Capture the cell that displays the provided text and extract its [x, y] central coordinate. 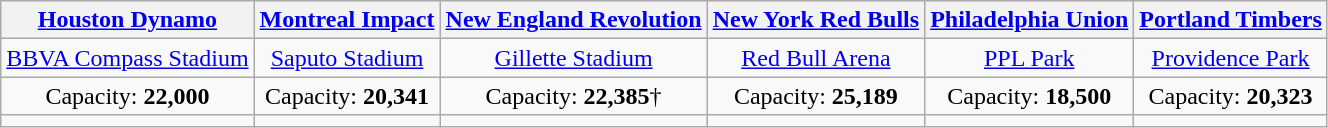
Houston Dynamo [128, 20]
Gillette Stadium [574, 58]
Montreal Impact [347, 20]
Portland Timbers [1231, 20]
PPL Park [1030, 58]
Capacity: 18,500 [1030, 96]
Red Bull Arena [816, 58]
Capacity: 22,000 [128, 96]
Capacity: 22,385† [574, 96]
New England Revolution [574, 20]
Capacity: 20,341 [347, 96]
New York Red Bulls [816, 20]
BBVA Compass Stadium [128, 58]
Philadelphia Union [1030, 20]
Capacity: 20,323 [1231, 96]
Capacity: 25,189 [816, 96]
Providence Park [1231, 58]
Saputo Stadium [347, 58]
